For the text-containing cell, return its midpoint in (X, Y) coordinate format. 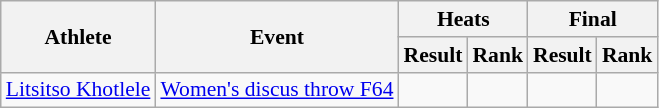
Final (592, 19)
Athlete (78, 36)
Event (276, 36)
Litsitso Khotlele (78, 90)
Women's discus throw F64 (276, 90)
Heats (464, 19)
